Capture the cell that displays the provided text and extract its (X, Y) central coordinate. 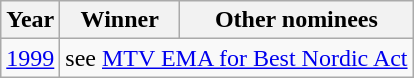
Winner (120, 20)
Year (30, 20)
1999 (30, 58)
see MTV EMA for Best Nordic Act (236, 58)
Other nominees (296, 20)
